Search for the cell housing the specified text and yield its (x, y) center coordinate. 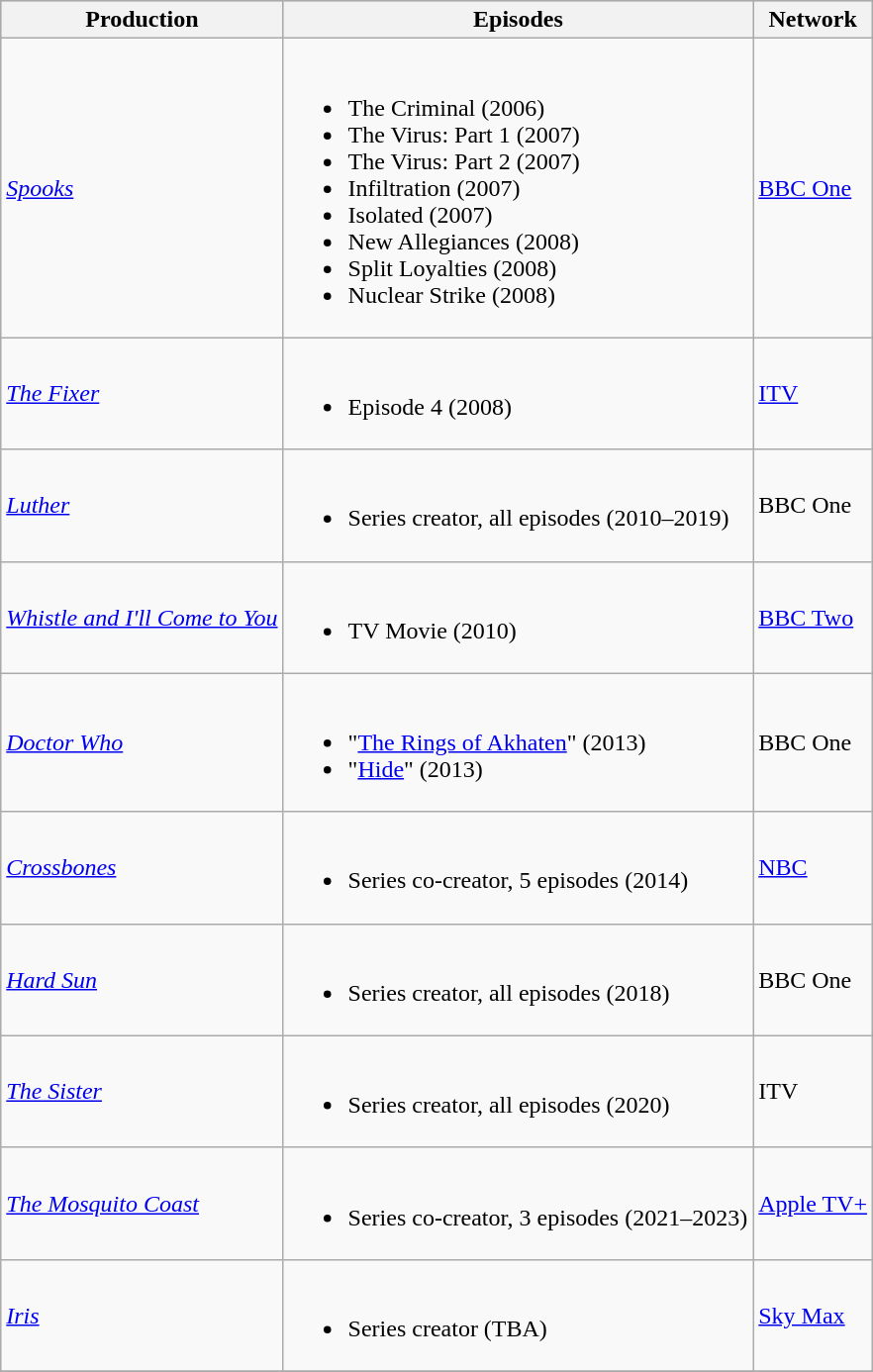
Episode 4 (2008) (519, 394)
Apple TV+ (814, 1204)
Iris (143, 1315)
NBC (814, 867)
The Fixer (143, 394)
The Sister (143, 1091)
Episodes (519, 20)
Luther (143, 505)
Sky Max (814, 1315)
Network (814, 20)
Spooks (143, 188)
Series creator (TBA) (519, 1315)
Series co-creator, 5 episodes (2014) (519, 867)
Doctor Who (143, 742)
Series co-creator, 3 episodes (2021–2023) (519, 1204)
TV Movie (2010) (519, 618)
BBC Two (814, 618)
Series creator, all episodes (2010–2019) (519, 505)
The Mosquito Coast (143, 1204)
Production (143, 20)
Whistle and I'll Come to You (143, 618)
Series creator, all episodes (2018) (519, 980)
"The Rings of Akhaten" (2013)"Hide" (2013) (519, 742)
Series creator, all episodes (2020) (519, 1091)
Crossbones (143, 867)
Hard Sun (143, 980)
